Identify which cell holds the provided text, then report its (X, Y) central coordinate. 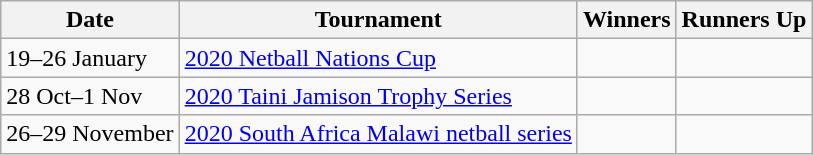
2020 Taini Jamison Trophy Series (378, 96)
2020 South Africa Malawi netball series (378, 134)
Winners (626, 20)
Tournament (378, 20)
Runners Up (744, 20)
Date (90, 20)
26–29 November (90, 134)
19–26 January (90, 58)
2020 Netball Nations Cup (378, 58)
28 Oct–1 Nov (90, 96)
